Find where the given text appears and provide that cell's center as (x, y) coordinate. 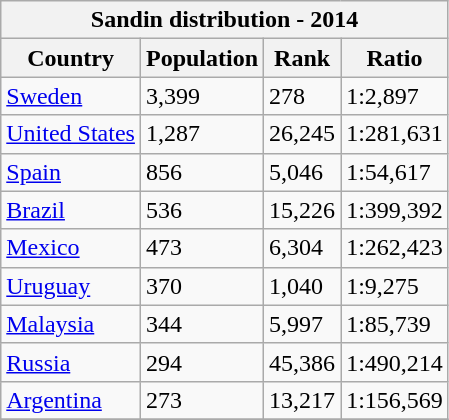
Population (202, 58)
1:490,214 (395, 362)
5,046 (302, 172)
26,245 (302, 134)
1:9,275 (395, 286)
344 (202, 324)
Mexico (71, 248)
5,997 (302, 324)
Russia (71, 362)
Brazil (71, 210)
278 (302, 96)
473 (202, 248)
1,040 (302, 286)
294 (202, 362)
Country (71, 58)
United States (71, 134)
1:85,739 (395, 324)
1:281,631 (395, 134)
273 (202, 400)
15,226 (302, 210)
Sweden (71, 96)
Spain (71, 172)
1:2,897 (395, 96)
Malaysia (71, 324)
Argentina (71, 400)
45,386 (302, 362)
370 (202, 286)
Sandin distribution - 2014 (225, 20)
1:399,392 (395, 210)
6,304 (302, 248)
1:54,617 (395, 172)
Rank (302, 58)
856 (202, 172)
1:262,423 (395, 248)
1:156,569 (395, 400)
Ratio (395, 58)
1,287 (202, 134)
3,399 (202, 96)
13,217 (302, 400)
Uruguay (71, 286)
536 (202, 210)
